Scan for the cell matching the given text and deliver its (x, y) coordinate at center. 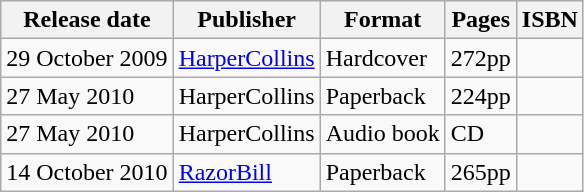
Release date (87, 20)
ISBN (550, 20)
Publisher (246, 20)
29 October 2009 (87, 58)
Format (382, 20)
Audio book (382, 134)
CD (480, 134)
265pp (480, 172)
272pp (480, 58)
Hardcover (382, 58)
224pp (480, 96)
Pages (480, 20)
RazorBill (246, 172)
14 October 2010 (87, 172)
